Detect which cell encompasses the target text, then output its [X, Y] center coordinate. 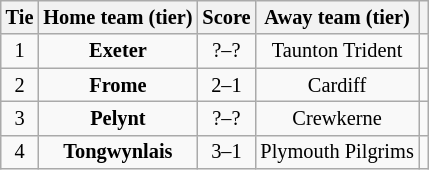
Exeter [118, 51]
Taunton Trident [336, 51]
1 [20, 51]
Frome [118, 85]
Tie [20, 17]
Plymouth Pilgrims [336, 152]
2–1 [226, 85]
Tongwynlais [118, 152]
Score [226, 17]
Away team (tier) [336, 17]
4 [20, 152]
Crewkerne [336, 118]
2 [20, 85]
Cardiff [336, 85]
Pelynt [118, 118]
3–1 [226, 152]
Home team (tier) [118, 17]
3 [20, 118]
